Locate the cell with the specified text and output its [X, Y] center coordinate. 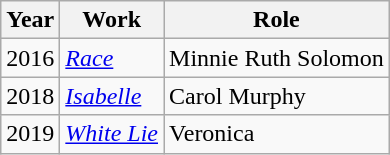
Carol Murphy [277, 96]
2016 [30, 58]
White Lie [112, 134]
Race [112, 58]
Minnie Ruth Solomon [277, 58]
Work [112, 20]
Isabelle [112, 96]
Veronica [277, 134]
Year [30, 20]
2018 [30, 96]
2019 [30, 134]
Role [277, 20]
